Extract the [x, y] coordinate from the center of the cell holding the provided text.  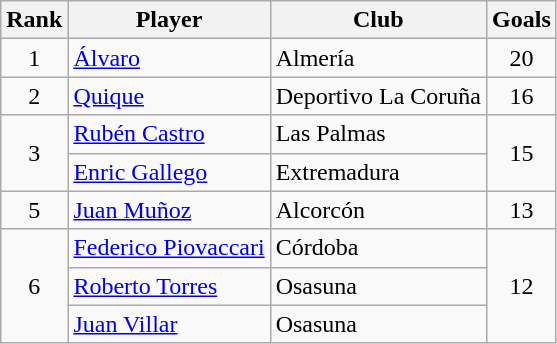
Las Palmas [378, 134]
Alcorcón [378, 210]
Goals [522, 20]
Almería [378, 58]
16 [522, 96]
Federico Piovaccari [169, 248]
Player [169, 20]
Juan Villar [169, 324]
Quique [169, 96]
Deportivo La Coruña [378, 96]
12 [522, 286]
5 [34, 210]
Rubén Castro [169, 134]
15 [522, 153]
20 [522, 58]
Rank [34, 20]
Córdoba [378, 248]
6 [34, 286]
Club [378, 20]
3 [34, 153]
Juan Muñoz [169, 210]
1 [34, 58]
Extremadura [378, 172]
Álvaro [169, 58]
2 [34, 96]
13 [522, 210]
Enric Gallego [169, 172]
Roberto Torres [169, 286]
